Return (X, Y) of the center of cell containing provided text 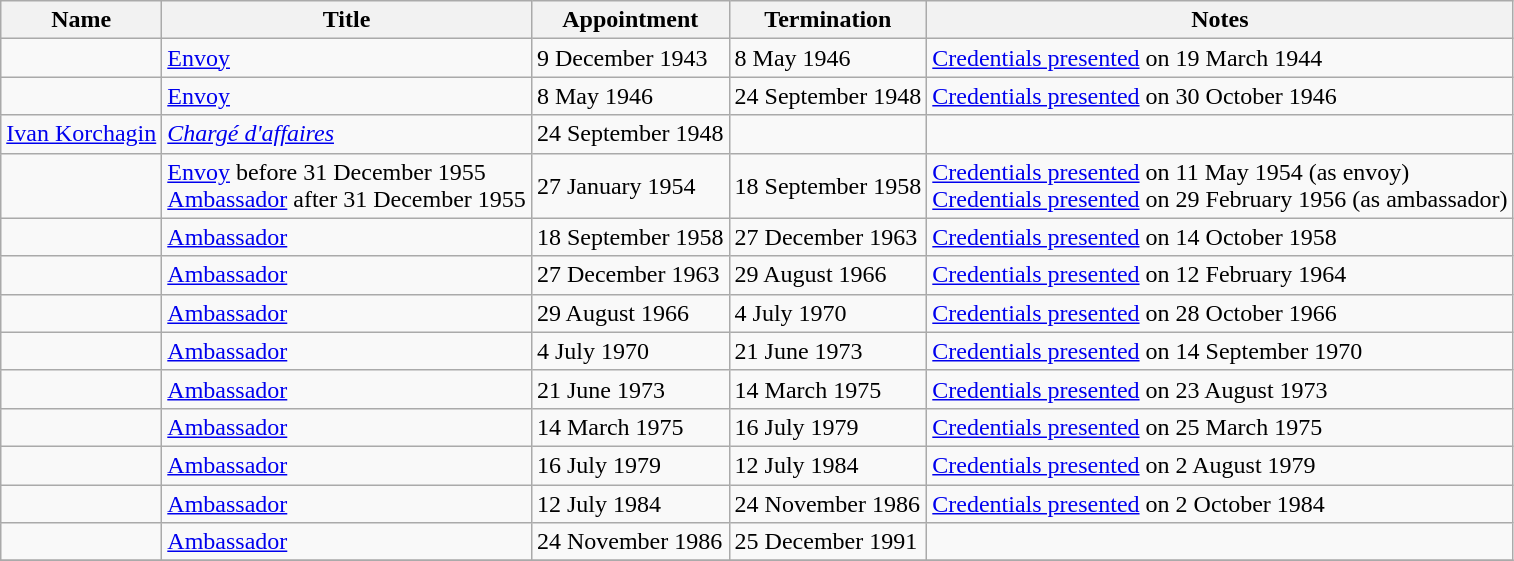
Credentials presented on 2 August 1979 (1220, 465)
9 December 1943 (630, 58)
27 January 1954 (630, 186)
Notes (1220, 20)
Credentials presented on 14 October 1958 (1220, 237)
Termination (828, 20)
Credentials presented on 23 August 1973 (1220, 389)
Credentials presented on 19 March 1944 (1220, 58)
Chargé d'affaires (347, 134)
Appointment (630, 20)
Envoy before 31 December 1955Ambassador after 31 December 1955 (347, 186)
Credentials presented on 2 October 1984 (1220, 503)
Credentials presented on 14 September 1970 (1220, 351)
Title (347, 20)
25 December 1991 (828, 542)
Credentials presented on 25 March 1975 (1220, 427)
Credentials presented on 12 February 1964 (1220, 275)
Credentials presented on 11 May 1954 (as envoy)Credentials presented on 29 February 1956 (as ambassador) (1220, 186)
Credentials presented on 28 October 1966 (1220, 313)
Ivan Korchagin (82, 134)
Credentials presented on 30 October 1946 (1220, 96)
Name (82, 20)
